Capture the cell that displays the provided text and extract its [x, y] central coordinate. 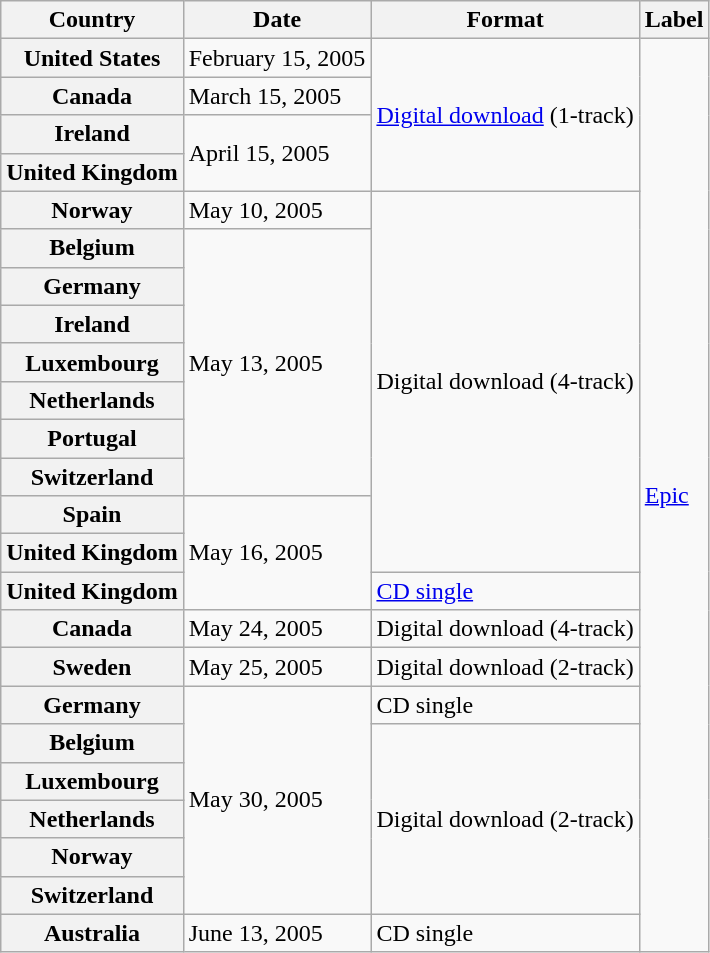
May 24, 2005 [277, 629]
April 15, 2005 [277, 153]
May 25, 2005 [277, 667]
May 10, 2005 [277, 210]
Sweden [92, 667]
February 15, 2005 [277, 58]
Spain [92, 515]
Australia [92, 933]
United States [92, 58]
May 13, 2005 [277, 362]
Portugal [92, 438]
May 16, 2005 [277, 553]
Epic [674, 496]
Format [505, 20]
May 30, 2005 [277, 800]
March 15, 2005 [277, 96]
Date [277, 20]
Label [674, 20]
June 13, 2005 [277, 933]
Digital download (1-track) [505, 115]
Country [92, 20]
